Return (x, y) of the center of cell containing provided text 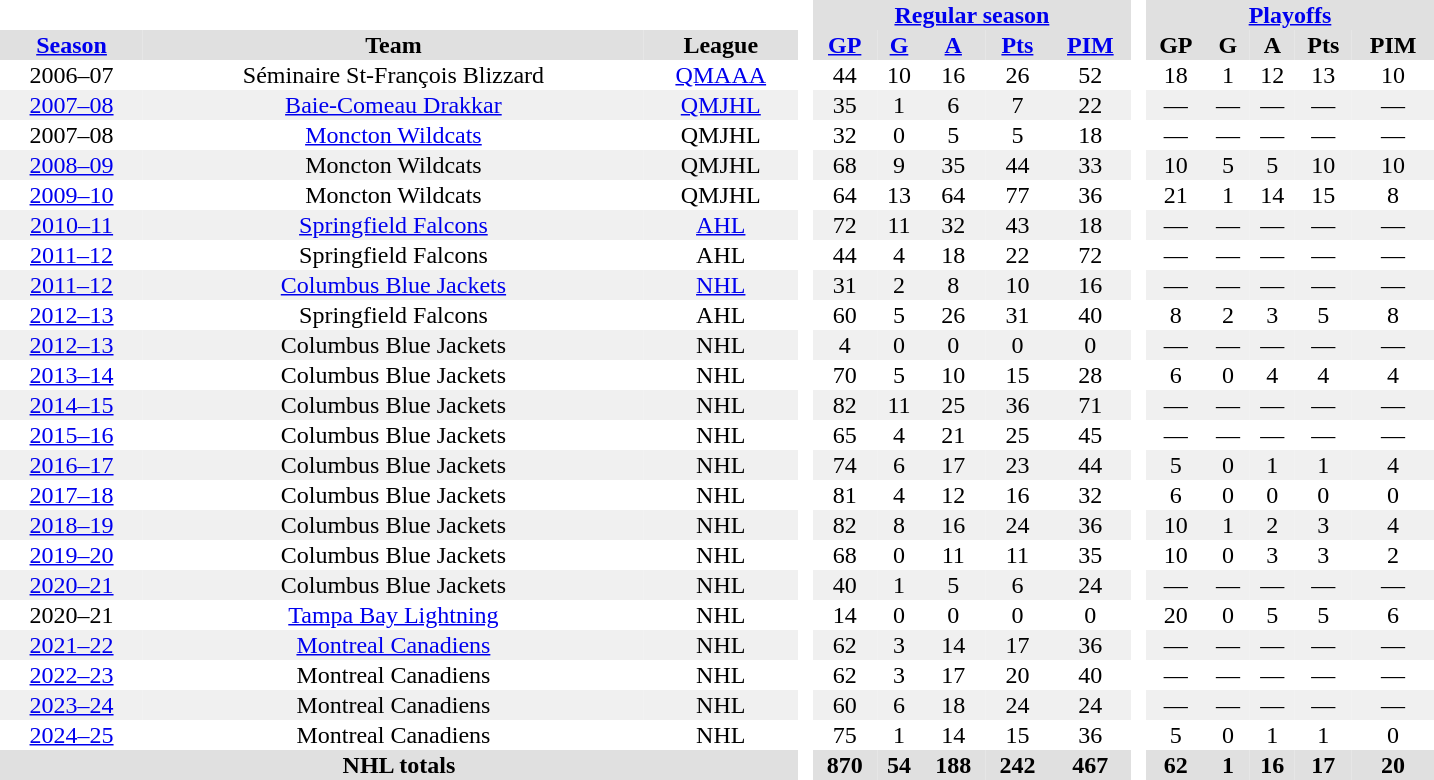
74 (845, 465)
188 (953, 765)
2014–15 (72, 405)
2009–10 (72, 195)
Team (394, 45)
70 (845, 375)
2024–25 (72, 735)
467 (1090, 765)
2017–18 (72, 495)
45 (1090, 435)
QMAAA (721, 75)
7 (1017, 105)
77 (1017, 195)
Regular season (972, 15)
Baie-Comeau Drakkar (394, 105)
Season (72, 45)
43 (1017, 225)
2008–09 (72, 165)
33 (1090, 165)
2022–23 (72, 675)
23 (1017, 465)
2019–20 (72, 555)
2023–24 (72, 705)
Tampa Bay Lightning (394, 615)
71 (1090, 405)
Séminaire St-François Blizzard (394, 75)
2006–07 (72, 75)
65 (845, 435)
NHL totals (399, 765)
75 (845, 735)
28 (1090, 375)
2015–16 (72, 435)
242 (1017, 765)
2016–17 (72, 465)
9 (899, 165)
Playoffs (1290, 15)
52 (1090, 75)
2010–11 (72, 225)
2013–14 (72, 375)
2021–22 (72, 645)
54 (899, 765)
2018–19 (72, 525)
870 (845, 765)
81 (845, 495)
League (721, 45)
